Find where the given text appears and provide that cell's center as (X, Y) coordinate. 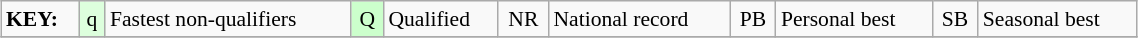
q (92, 19)
National record (639, 19)
Personal best (854, 19)
KEY: (40, 19)
SB (955, 19)
NR (523, 19)
PB (753, 19)
Fastest non-qualifiers (228, 19)
Qualified (440, 19)
Seasonal best (1058, 19)
Q (367, 19)
